From the cell containing the given text, extract its center point as [x, y] coordinate. 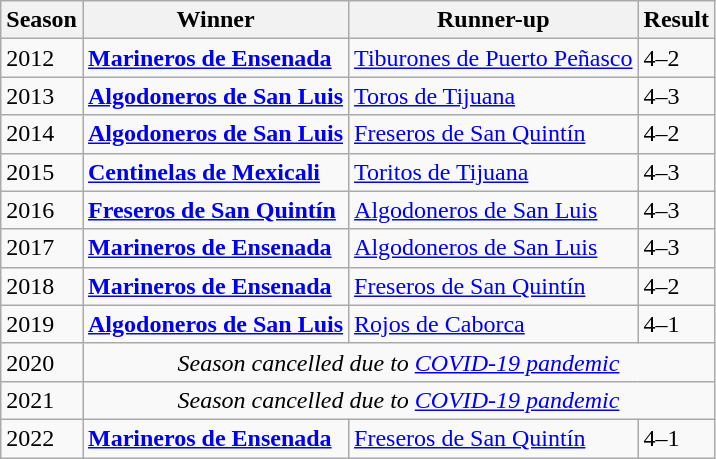
2019 [42, 324]
2017 [42, 248]
2013 [42, 96]
Season [42, 20]
Toritos de Tijuana [494, 172]
Toros de Tijuana [494, 96]
Winner [215, 20]
Tiburones de Puerto Peñasco [494, 58]
2018 [42, 286]
2016 [42, 210]
2021 [42, 400]
2015 [42, 172]
Rojos de Caborca [494, 324]
2020 [42, 362]
2014 [42, 134]
2022 [42, 438]
Runner-up [494, 20]
2012 [42, 58]
Result [676, 20]
Centinelas de Mexicali [215, 172]
